Capture the cell that displays the provided text and extract its [x, y] central coordinate. 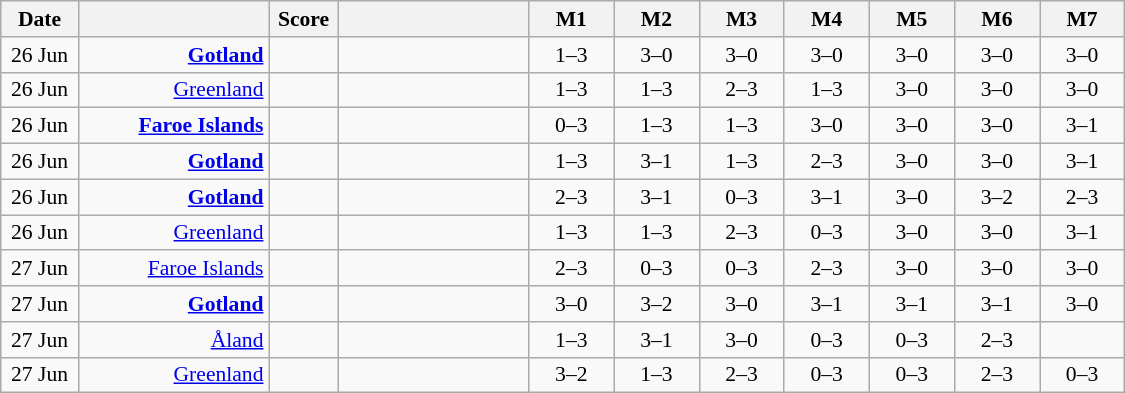
M7 [1082, 19]
M6 [996, 19]
M1 [572, 19]
M3 [742, 19]
Date [40, 19]
M5 [912, 19]
Score [303, 19]
M2 [656, 19]
M4 [826, 19]
Åland [173, 340]
